Return the [x, y] coordinate for the center point of the cell that contains the specified text.  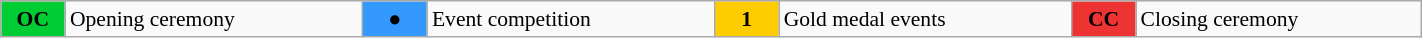
Gold medal events [926, 19]
● [395, 19]
Closing ceremony [1279, 19]
CC [1103, 19]
OC [33, 19]
Opening ceremony [214, 19]
Event competition [571, 19]
1 [747, 19]
